Detect which cell encompasses the target text, then output its [X, Y] center coordinate. 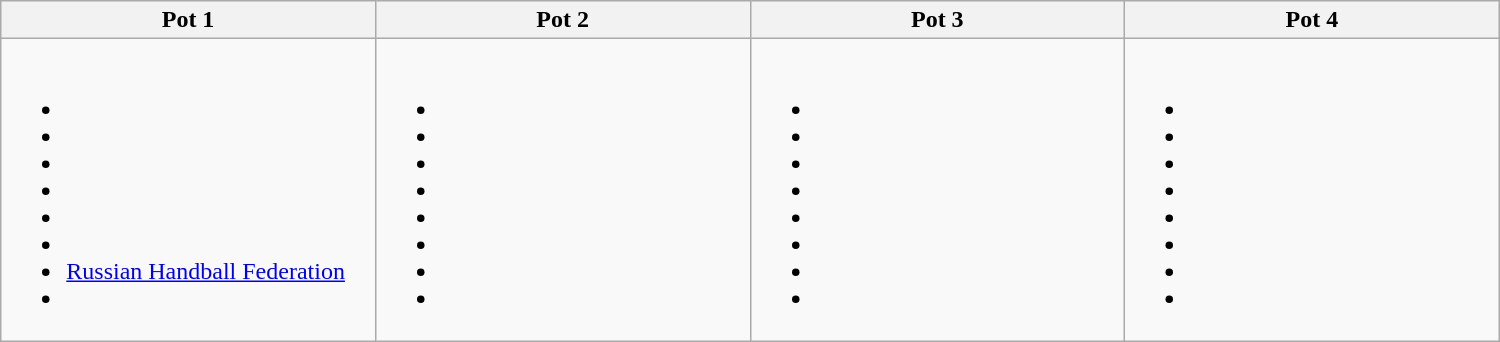
Pot 2 [562, 20]
Pot 3 [938, 20]
Pot 1 [188, 20]
Pot 4 [1312, 20]
Russian Handball Federation [188, 190]
